Return [X, Y] of the center of cell containing provided text 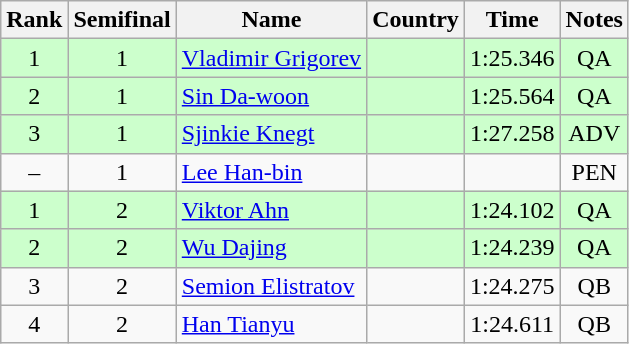
– [34, 172]
1:25.346 [512, 58]
Name [271, 20]
Wu Dajing [271, 248]
Semifinal [122, 20]
Sjinkie Knegt [271, 134]
1:27.258 [512, 134]
ADV [594, 134]
Han Tianyu [271, 324]
Notes [594, 20]
Rank [34, 20]
Semion Elistratov [271, 286]
1:24.611 [512, 324]
Time [512, 20]
1:24.102 [512, 210]
1:25.564 [512, 96]
Lee Han-bin [271, 172]
Vladimir Grigorev [271, 58]
Viktor Ahn [271, 210]
Sin Da-woon [271, 96]
1:24.239 [512, 248]
Country [416, 20]
4 [34, 324]
1:24.275 [512, 286]
PEN [594, 172]
